Scan for the cell matching the given text and deliver its [X, Y] coordinate at center. 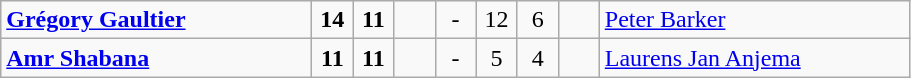
5 [496, 58]
Amr Shabana [156, 58]
Laurens Jan Anjema [754, 58]
Grégory Gaultier [156, 20]
14 [332, 20]
12 [496, 20]
4 [538, 58]
Peter Barker [754, 20]
6 [538, 20]
